Detect which cell encompasses the target text, then output its [x, y] center coordinate. 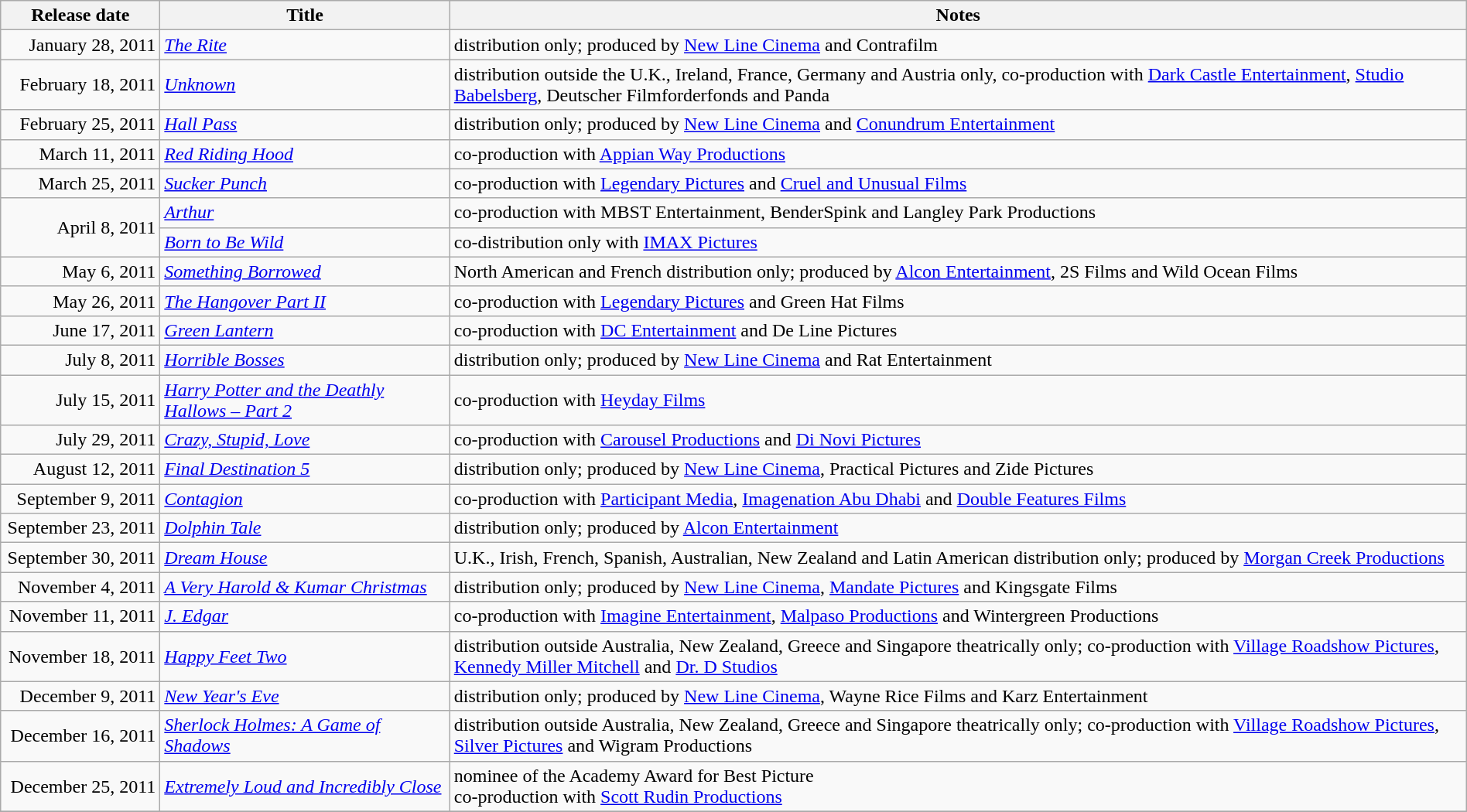
Release date [80, 15]
November 18, 2011 [80, 656]
September 23, 2011 [80, 528]
Happy Feet Two [305, 656]
November 11, 2011 [80, 616]
distribution only; produced by New Line Cinema and Rat Entertainment [958, 360]
Dolphin Tale [305, 528]
The Rite [305, 45]
November 4, 2011 [80, 587]
Notes [958, 15]
May 26, 2011 [80, 301]
distribution only; produced by Alcon Entertainment [958, 528]
August 12, 2011 [80, 469]
Harry Potter and the Deathly Hallows – Part 2 [305, 399]
co-production with MBST Entertainment, BenderSpink and Langley Park Productions [958, 213]
June 17, 2011 [80, 330]
December 16, 2011 [80, 736]
North American and French distribution only; produced by Alcon Entertainment, 2S Films and Wild Ocean Films [958, 271]
co-production with Legendary Pictures and Green Hat Films [958, 301]
U.K., Irish, French, Spanish, Australian, New Zealand and Latin American distribution only; produced by Morgan Creek Productions [958, 558]
co-production with Carousel Productions and Di Novi Pictures [958, 440]
co-production with DC Entertainment and De Line Pictures [958, 330]
nominee of the Academy Award for Best Pictureco-production with Scott Rudin Productions [958, 786]
Hall Pass [305, 125]
Title [305, 15]
Something Borrowed [305, 271]
co-production with Legendary Pictures and Cruel and Unusual Films [958, 183]
distribution only; produced by New Line Cinema and Contrafilm [958, 45]
Arthur [305, 213]
A Very Harold & Kumar Christmas [305, 587]
February 25, 2011 [80, 125]
Green Lantern [305, 330]
May 6, 2011 [80, 271]
co-production with Heyday Films [958, 399]
Sherlock Holmes: A Game of Shadows [305, 736]
April 8, 2011 [80, 227]
December 25, 2011 [80, 786]
July 15, 2011 [80, 399]
Crazy, Stupid, Love [305, 440]
Sucker Punch [305, 183]
July 29, 2011 [80, 440]
Dream House [305, 558]
September 9, 2011 [80, 499]
Final Destination 5 [305, 469]
January 28, 2011 [80, 45]
Unknown [305, 85]
distribution only; produced by New Line Cinema and Conundrum Entertainment [958, 125]
co-distribution only with IMAX Pictures [958, 242]
September 30, 2011 [80, 558]
March 25, 2011 [80, 183]
co-production with Imagine Entertainment, Malpaso Productions and Wintergreen Productions [958, 616]
February 18, 2011 [80, 85]
distribution only; produced by New Line Cinema, Wayne Rice Films and Karz Entertainment [958, 696]
Born to Be Wild [305, 242]
December 9, 2011 [80, 696]
Red Riding Hood [305, 154]
co-production with Participant Media, Imagenation Abu Dhabi and Double Features Films [958, 499]
July 8, 2011 [80, 360]
Extremely Loud and Incredibly Close [305, 786]
distribution only; produced by New Line Cinema, Mandate Pictures and Kingsgate Films [958, 587]
New Year's Eve [305, 696]
March 11, 2011 [80, 154]
Horrible Bosses [305, 360]
distribution only; produced by New Line Cinema, Practical Pictures and Zide Pictures [958, 469]
J. Edgar [305, 616]
Contagion [305, 499]
The Hangover Part II [305, 301]
co-production with Appian Way Productions [958, 154]
